Detect which cell encompasses the target text, then output its (X, Y) center coordinate. 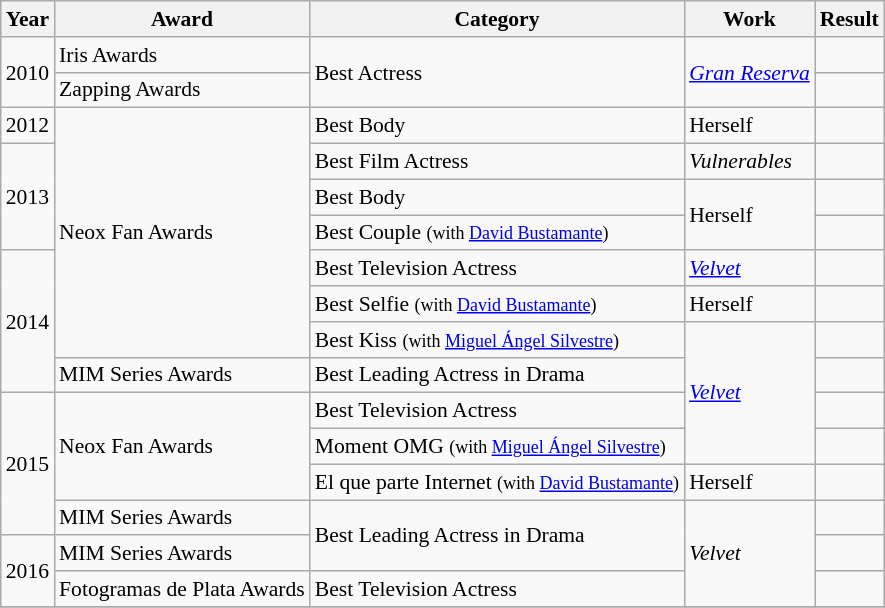
Zapping Awards (182, 90)
2016 (28, 572)
Best Selfie (with David Bustamante) (497, 304)
Award (182, 19)
Best Kiss (with Miguel Ángel Silvestre) (497, 340)
Best Film Actress (497, 162)
Fotogramas de Plata Awards (182, 589)
2012 (28, 126)
Best Actress (497, 72)
2014 (28, 322)
Result (850, 19)
Iris Awards (182, 55)
Gran Reserva (750, 72)
El que parte Internet (with David Bustamante) (497, 482)
Work (750, 19)
2013 (28, 198)
Moment OMG (with Miguel Ángel Silvestre) (497, 447)
Year (28, 19)
Vulnerables (750, 162)
Category (497, 19)
2015 (28, 464)
2010 (28, 72)
Best Couple (with David Bustamante) (497, 233)
